Provide the (X, Y) coordinate of the cell's center where the given text is located.  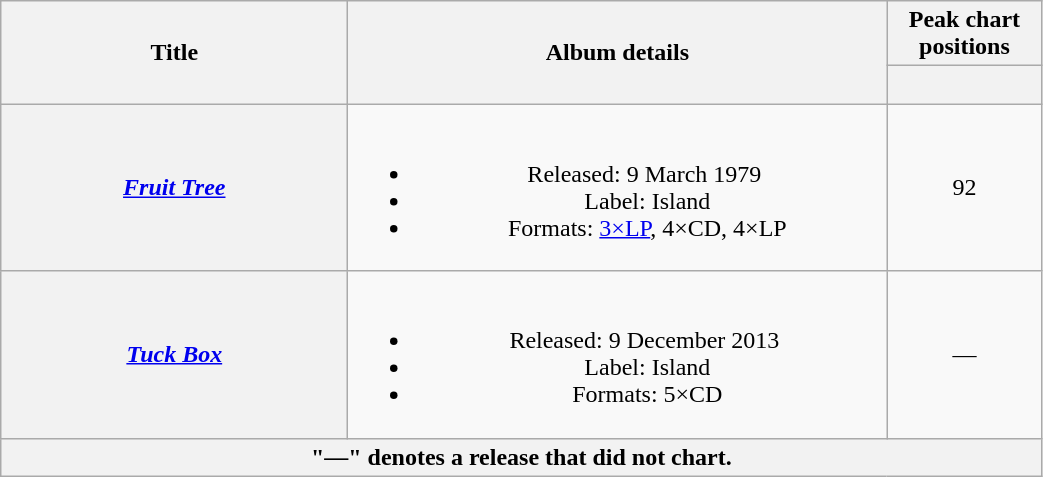
— (964, 354)
Fruit Tree (174, 188)
Tuck Box (174, 354)
Title (174, 52)
Album details (618, 52)
Released: 9 March 1979 Label: Island Formats: 3×LP, 4×CD, 4×LP (618, 188)
"—" denotes a release that did not chart. (522, 457)
92 (964, 188)
Peak chart positions (964, 34)
Released: 9 December 2013 Label: Island Formats: 5×CD (618, 354)
